For the text-containing cell, return its midpoint in (X, Y) coordinate format. 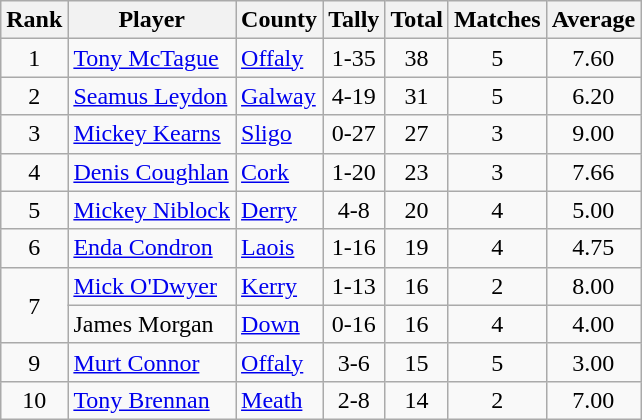
Seamus Leydon (152, 96)
1-20 (354, 172)
9.00 (594, 134)
Sligo (280, 134)
Player (152, 20)
Galway (280, 96)
2-8 (354, 400)
Average (594, 20)
5.00 (594, 210)
Mickey Kearns (152, 134)
15 (417, 362)
Tally (354, 20)
7.60 (594, 58)
31 (417, 96)
1-13 (354, 286)
0-27 (354, 134)
Rank (34, 20)
Enda Condron (152, 248)
James Morgan (152, 324)
Kerry (280, 286)
6.20 (594, 96)
4-19 (354, 96)
Laois (280, 248)
4.75 (594, 248)
Down (280, 324)
1-16 (354, 248)
3.00 (594, 362)
8.00 (594, 286)
20 (417, 210)
3-6 (354, 362)
7 (34, 305)
Cork (280, 172)
Tony McTague (152, 58)
0-16 (354, 324)
1 (34, 58)
27 (417, 134)
County (280, 20)
1-35 (354, 58)
6 (34, 248)
38 (417, 58)
7.00 (594, 400)
4-8 (354, 210)
10 (34, 400)
23 (417, 172)
Tony Brennan (152, 400)
Murt Connor (152, 362)
Mick O'Dwyer (152, 286)
Derry (280, 210)
Mickey Niblock (152, 210)
Denis Coughlan (152, 172)
Total (417, 20)
9 (34, 362)
7.66 (594, 172)
19 (417, 248)
Matches (497, 20)
4.00 (594, 324)
Meath (280, 400)
14 (417, 400)
